Return the (x, y) coordinate for the center point of the cell that contains the specified text.  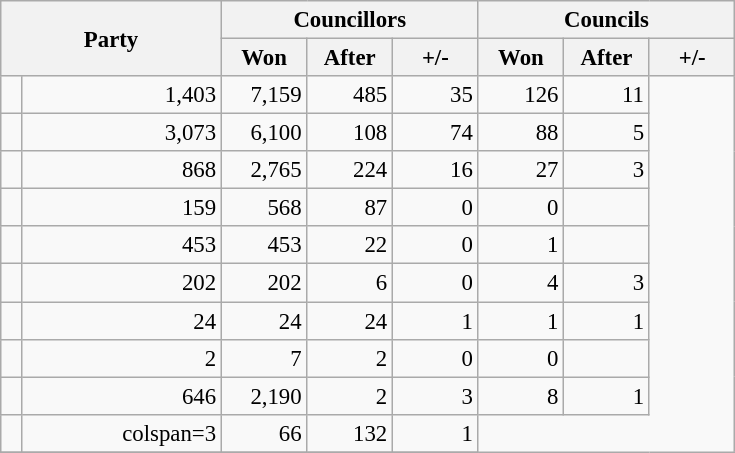
868 (121, 170)
35 (436, 95)
66 (264, 433)
Councils (606, 20)
6 (350, 283)
8 (521, 396)
159 (121, 208)
1,403 (121, 95)
4 (521, 283)
5 (607, 133)
Party (112, 38)
224 (350, 170)
646 (121, 396)
126 (521, 95)
11 (607, 95)
87 (350, 208)
27 (521, 170)
Councillors (350, 20)
3,073 (121, 133)
7,159 (264, 95)
568 (264, 208)
2,765 (264, 170)
16 (436, 170)
132 (350, 433)
485 (350, 95)
7 (264, 358)
6,100 (264, 133)
108 (350, 133)
88 (521, 133)
74 (436, 133)
22 (350, 245)
2,190 (264, 396)
colspan=3 (121, 433)
